Search for the cell housing the specified text and yield its (x, y) center coordinate. 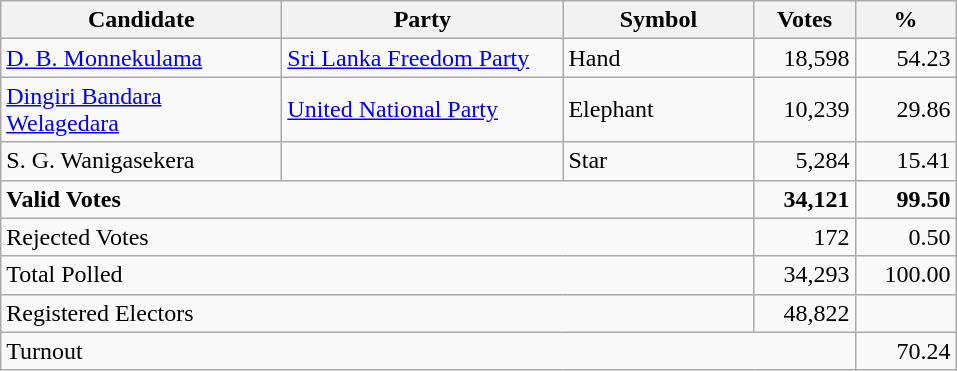
54.23 (906, 58)
Star (658, 161)
Symbol (658, 20)
Registered Electors (378, 313)
Votes (804, 20)
18,598 (804, 58)
70.24 (906, 351)
Total Polled (378, 275)
Dingiri Bandara Welagedara (142, 110)
Sri Lanka Freedom Party (422, 58)
% (906, 20)
Hand (658, 58)
100.00 (906, 275)
99.50 (906, 199)
29.86 (906, 110)
15.41 (906, 161)
10,239 (804, 110)
5,284 (804, 161)
172 (804, 237)
34,293 (804, 275)
S. G. Wanigasekera (142, 161)
Party (422, 20)
United National Party (422, 110)
Rejected Votes (378, 237)
Elephant (658, 110)
Turnout (428, 351)
34,121 (804, 199)
0.50 (906, 237)
Candidate (142, 20)
D. B. Monnekulama (142, 58)
48,822 (804, 313)
Valid Votes (378, 199)
